Search for the cell housing the specified text and yield its (x, y) center coordinate. 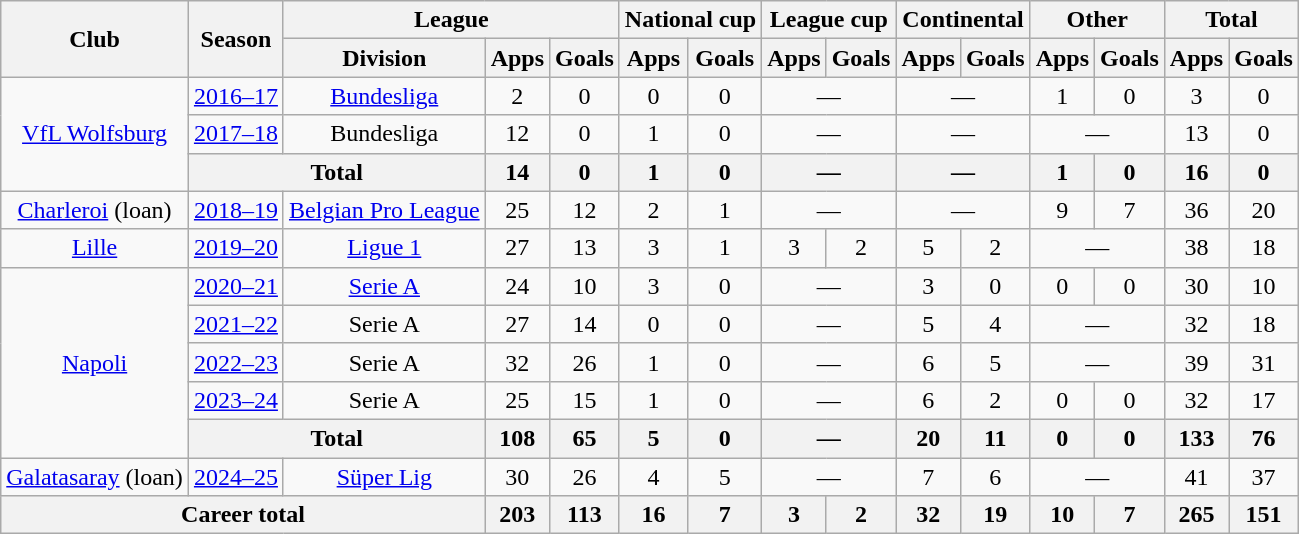
Continental (963, 20)
Charleroi (loan) (95, 210)
39 (1196, 362)
2018–19 (236, 210)
108 (517, 438)
76 (1264, 438)
Lille (95, 248)
2017–18 (236, 134)
19 (995, 515)
2022–23 (236, 362)
133 (1196, 438)
2016–17 (236, 96)
VfL Wolfsburg (95, 134)
2023–24 (236, 400)
Napoli (95, 362)
Season (236, 39)
11 (995, 438)
League (451, 20)
2024–25 (236, 477)
National cup (690, 20)
38 (1196, 248)
Galatasaray (loan) (95, 477)
36 (1196, 210)
Other (1097, 20)
9 (1062, 210)
31 (1264, 362)
Süper Lig (384, 477)
15 (585, 400)
2021–22 (236, 324)
113 (585, 515)
151 (1264, 515)
37 (1264, 477)
Club (95, 39)
Division (384, 58)
265 (1196, 515)
Career total (243, 515)
24 (517, 286)
17 (1264, 400)
2020–21 (236, 286)
Ligue 1 (384, 248)
41 (1196, 477)
Belgian Pro League (384, 210)
League cup (829, 20)
2019–20 (236, 248)
203 (517, 515)
65 (585, 438)
